Return the [X, Y] coordinate for the center point of the cell that contains the specified text.  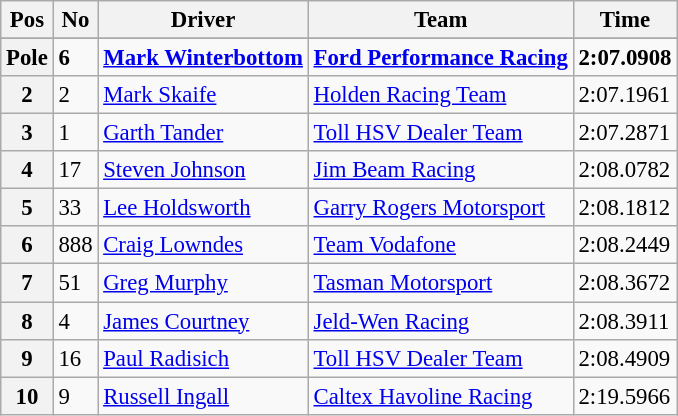
Jeld-Wen Racing [440, 321]
No [76, 20]
Craig Lowndes [203, 245]
Holden Racing Team [440, 95]
Garth Tander [203, 133]
Team [440, 20]
Pos [27, 20]
33 [76, 208]
51 [76, 283]
Time [625, 20]
Team Vodafone [440, 245]
Tasman Motorsport [440, 283]
Greg Murphy [203, 283]
8 [27, 321]
Garry Rogers Motorsport [440, 208]
2:08.3672 [625, 283]
2:08.3911 [625, 321]
5 [27, 208]
2:08.1812 [625, 208]
Steven Johnson [203, 170]
10 [27, 396]
2:08.0782 [625, 170]
2:19.5966 [625, 396]
1 [76, 133]
2:08.4909 [625, 358]
Pole [27, 58]
Caltex Havoline Racing [440, 396]
2:07.0908 [625, 58]
Russell Ingall [203, 396]
888 [76, 245]
Jim Beam Racing [440, 170]
2:07.1961 [625, 95]
17 [76, 170]
7 [27, 283]
16 [76, 358]
Ford Performance Racing [440, 58]
2:08.2449 [625, 245]
2:07.2871 [625, 133]
Lee Holdsworth [203, 208]
James Courtney [203, 321]
Mark Skaife [203, 95]
Driver [203, 20]
3 [27, 133]
Paul Radisich [203, 358]
Mark Winterbottom [203, 58]
